Extract the [x, y] coordinate from the center of the cell holding the provided text.  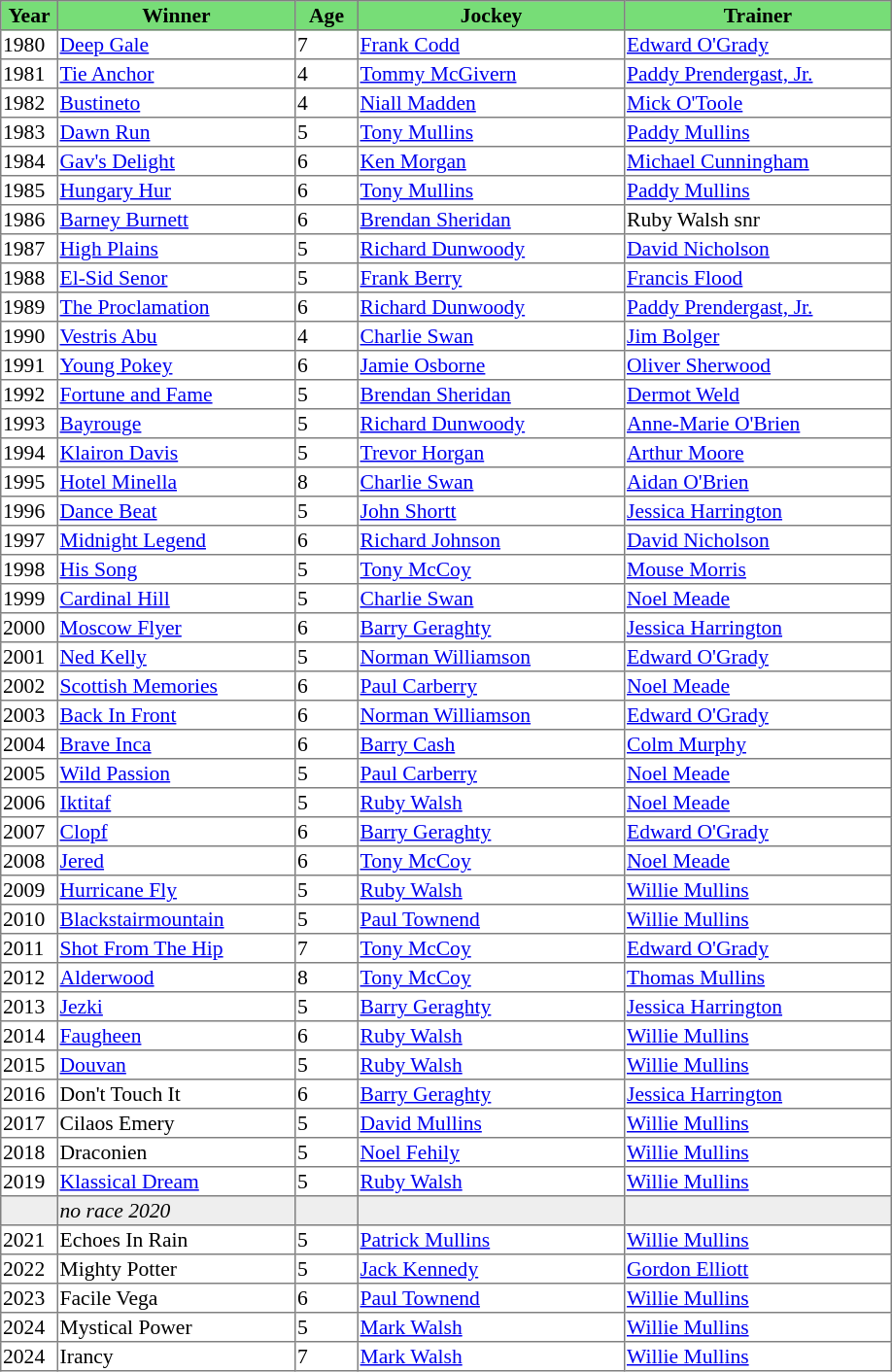
2015 [29, 1065]
2018 [29, 1152]
Blackstairmountain [176, 919]
Draconien [176, 1152]
Aidan O'Brien [758, 482]
2009 [29, 890]
Facile Vega [176, 1298]
1991 [29, 365]
Scottish Memories [176, 686]
Frank Berry [491, 278]
1988 [29, 278]
Mick O'Toole [758, 103]
2011 [29, 948]
1982 [29, 103]
El-Sid Senor [176, 278]
2005 [29, 773]
David Mullins [491, 1123]
His Song [176, 569]
Back In Front [176, 715]
Mystical Power [176, 1327]
1990 [29, 336]
Wild Passion [176, 773]
Jim Bolger [758, 336]
2007 [29, 832]
Gordon Elliott [758, 1269]
Jockey [491, 16]
Don't Touch It [176, 1094]
2023 [29, 1298]
2013 [29, 1007]
Age [326, 16]
2016 [29, 1094]
1980 [29, 45]
Alderwood [176, 978]
2021 [29, 1240]
Cardinal Hill [176, 599]
2002 [29, 686]
1992 [29, 394]
High Plains [176, 249]
Brave Inca [176, 744]
Niall Madden [491, 103]
Thomas Mullins [758, 978]
Echoes In Rain [176, 1240]
1989 [29, 307]
Patrick Mullins [491, 1240]
Moscow Flyer [176, 628]
Mighty Potter [176, 1269]
Winner [176, 16]
1983 [29, 132]
Midnight Legend [176, 540]
Arthur Moore [758, 453]
1998 [29, 569]
John Shortt [491, 511]
2008 [29, 861]
Hurricane Fly [176, 890]
Hungary Hur [176, 190]
Clopf [176, 832]
1985 [29, 190]
Noel Fehily [491, 1152]
2010 [29, 919]
2022 [29, 1269]
Trainer [758, 16]
Year [29, 16]
Irancy [176, 1356]
Jered [176, 861]
1984 [29, 161]
2017 [29, 1123]
Fortune and Fame [176, 394]
Dance Beat [176, 511]
Cilaos Emery [176, 1123]
Young Pokey [176, 365]
1995 [29, 482]
2004 [29, 744]
Barry Cash [491, 744]
2012 [29, 978]
1997 [29, 540]
1981 [29, 74]
Richard Johnson [491, 540]
Tommy McGivern [491, 74]
2001 [29, 657]
Colm Murphy [758, 744]
Mouse Morris [758, 569]
Michael Cunningham [758, 161]
Bustineto [176, 103]
Bayrouge [176, 424]
2003 [29, 715]
Tie Anchor [176, 74]
Dawn Run [176, 132]
Ned Kelly [176, 657]
The Proclamation [176, 307]
Francis Flood [758, 278]
Klairon Davis [176, 453]
2000 [29, 628]
no race 2020 [176, 1211]
Barney Burnett [176, 220]
Gav's Delight [176, 161]
Trevor Horgan [491, 453]
1986 [29, 220]
Jezki [176, 1007]
2019 [29, 1182]
1994 [29, 453]
Jack Kennedy [491, 1269]
Iktitaf [176, 803]
1993 [29, 424]
Hotel Minella [176, 482]
Douvan [176, 1065]
1996 [29, 511]
Shot From The Hip [176, 948]
Ken Morgan [491, 161]
2006 [29, 803]
Dermot Weld [758, 394]
2014 [29, 1036]
1999 [29, 599]
Klassical Dream [176, 1182]
Faugheen [176, 1036]
Ruby Walsh snr [758, 220]
Anne-Marie O'Brien [758, 424]
Frank Codd [491, 45]
1987 [29, 249]
Deep Gale [176, 45]
Jamie Osborne [491, 365]
Oliver Sherwood [758, 365]
Vestris Abu [176, 336]
